Return the [X, Y] coordinate for the center point of the cell that contains the specified text.  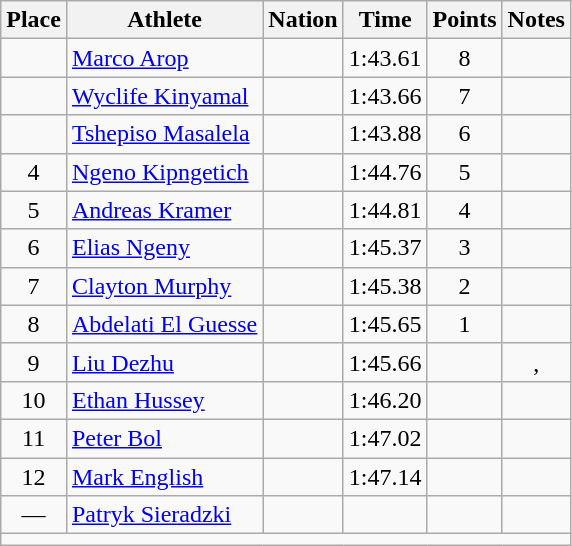
1:46.20 [385, 400]
Notes [536, 20]
1:47.02 [385, 438]
Elias Ngeny [164, 248]
1:43.61 [385, 58]
Clayton Murphy [164, 286]
Marco Arop [164, 58]
12 [34, 477]
3 [464, 248]
9 [34, 362]
— [34, 515]
Athlete [164, 20]
1:44.76 [385, 172]
Ethan Hussey [164, 400]
Points [464, 20]
11 [34, 438]
Time [385, 20]
1:45.65 [385, 324]
Wyclife Kinyamal [164, 96]
Ngeno Kipngetich [164, 172]
Mark English [164, 477]
1:45.38 [385, 286]
Abdelati El Guesse [164, 324]
Peter Bol [164, 438]
Tshepiso Masalela [164, 134]
Nation [303, 20]
2 [464, 286]
1:45.66 [385, 362]
1:43.66 [385, 96]
Liu Dezhu [164, 362]
1 [464, 324]
1:45.37 [385, 248]
Patryk Sieradzki [164, 515]
1:47.14 [385, 477]
, [536, 362]
1:44.81 [385, 210]
1:43.88 [385, 134]
Andreas Kramer [164, 210]
Place [34, 20]
10 [34, 400]
